Identify which cell holds the provided text, then report its [X, Y] central coordinate. 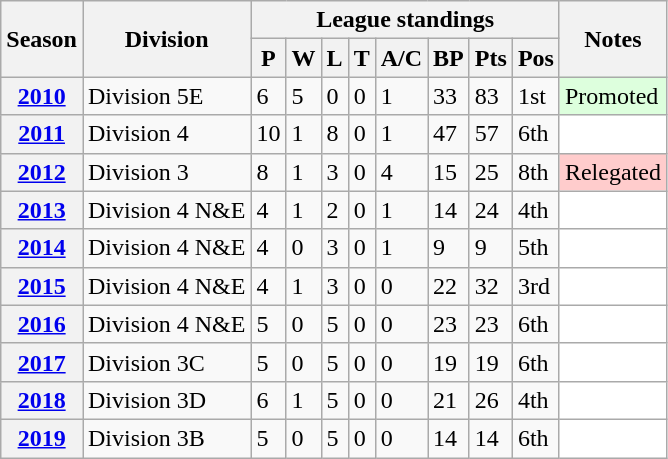
Notes [612, 39]
Pos [536, 58]
Promoted [612, 96]
10 [268, 134]
T [362, 58]
25 [490, 172]
2017 [42, 362]
5th [536, 248]
P [268, 58]
26 [490, 400]
Pts [490, 58]
Division 3C [166, 362]
2018 [42, 400]
1st [536, 96]
W [304, 58]
2011 [42, 134]
2016 [42, 324]
8th [536, 172]
15 [449, 172]
2019 [42, 438]
A/C [401, 58]
Relegated [612, 172]
21 [449, 400]
2010 [42, 96]
2015 [42, 286]
Season [42, 39]
24 [490, 210]
3rd [536, 286]
League standings [406, 20]
33 [449, 96]
2 [334, 210]
83 [490, 96]
Division 4 [166, 134]
Division 3B [166, 438]
BP [449, 58]
Division [166, 39]
Division 5E [166, 96]
57 [490, 134]
Division 3 [166, 172]
Division 3D [166, 400]
L [334, 58]
2013 [42, 210]
47 [449, 134]
2012 [42, 172]
22 [449, 286]
32 [490, 286]
2014 [42, 248]
